Return the (x, y) coordinate for the center point of the cell that contains the specified text.  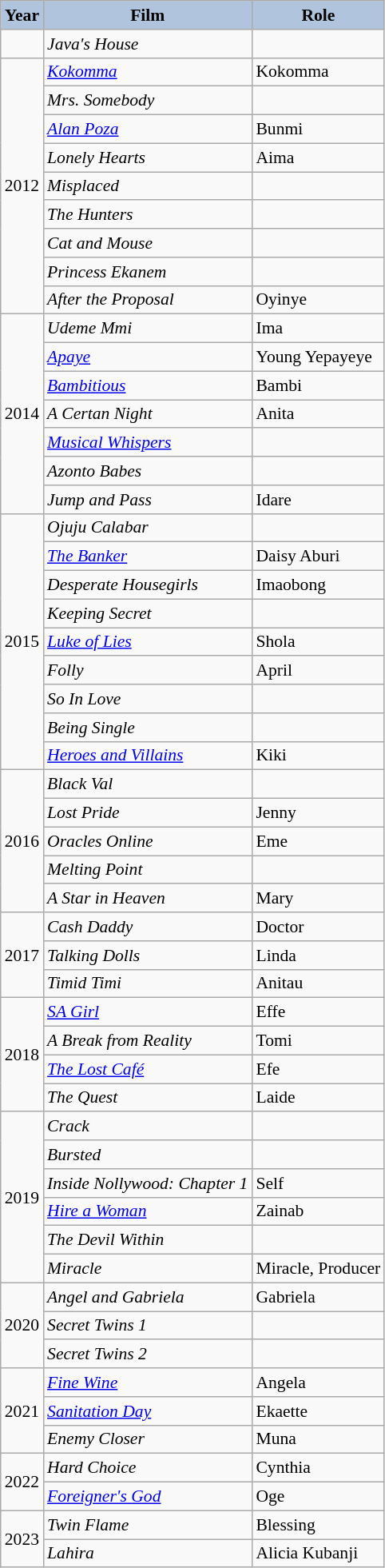
Foreigner's God (147, 1497)
Cash Daddy (147, 927)
Linda (318, 956)
Desperate Housegirls (147, 585)
Anita (318, 414)
Heroes and Villains (147, 756)
Keeping Secret (147, 613)
Self (318, 1183)
Mrs. Somebody (147, 101)
2023 (22, 1538)
Daisy Aburi (318, 557)
Miracle (147, 1269)
2022 (22, 1482)
Crack (147, 1127)
Young Yepayeye (318, 357)
Secret Twins 2 (147, 1355)
2012 (22, 186)
Princess Ekanem (147, 272)
Ojuju Calabar (147, 528)
Doctor (318, 927)
Role (318, 15)
The Devil Within (147, 1240)
Lost Pride (147, 813)
So In Love (147, 699)
Jump and Pass (147, 500)
Jenny (318, 813)
Fine Wine (147, 1382)
Misplaced (147, 186)
Bambitious (147, 385)
Black Val (147, 784)
2015 (22, 641)
2021 (22, 1410)
Cynthia (318, 1468)
Lonely Hearts (147, 158)
Anitau (318, 983)
Aima (318, 158)
SA Girl (147, 1012)
2019 (22, 1198)
Zainab (318, 1211)
Gabriela (318, 1297)
Timid Timi (147, 983)
Enemy Closer (147, 1439)
Hard Choice (147, 1468)
Imaobong (318, 585)
Udeme Mmi (147, 329)
Efe (318, 1069)
Apaye (147, 357)
Bambi (318, 385)
Ekaette (318, 1411)
A Break from Reality (147, 1041)
Oge (318, 1497)
Kiki (318, 756)
2018 (22, 1055)
Ima (318, 329)
Hire a Woman (147, 1211)
Musical Whispers (147, 443)
Angela (318, 1382)
Mary (318, 899)
April (318, 671)
After the Proposal (147, 300)
Alan Poza (147, 130)
Twin Flame (147, 1525)
Luke of Lies (147, 642)
Java's House (147, 44)
Bursted (147, 1155)
Shola (318, 642)
A Certan Night (147, 414)
2016 (22, 841)
Tomi (318, 1041)
Cat and Mouse (147, 243)
The Banker (147, 557)
Angel and Gabriela (147, 1297)
Blessing (318, 1525)
Secret Twins 1 (147, 1326)
Laide (318, 1098)
Talking Dolls (147, 956)
Inside Nollywood: Chapter 1 (147, 1183)
Lahira (147, 1554)
Muna (318, 1439)
Being Single (147, 728)
The Quest (147, 1098)
Miracle, Producer (318, 1269)
Azonto Babes (147, 471)
2017 (22, 955)
Year (22, 15)
Sanitation Day (147, 1411)
Effe (318, 1012)
Eme (318, 841)
Folly (147, 671)
The Hunters (147, 215)
The Lost Café (147, 1069)
A Star in Heaven (147, 899)
Oracles Online (147, 841)
Alicia Kubanji (318, 1554)
Bunmi (318, 130)
Oyinye (318, 300)
Idare (318, 500)
2020 (22, 1326)
2014 (22, 414)
Melting Point (147, 870)
Film (147, 15)
